Identify which cell holds the provided text, then report its [x, y] central coordinate. 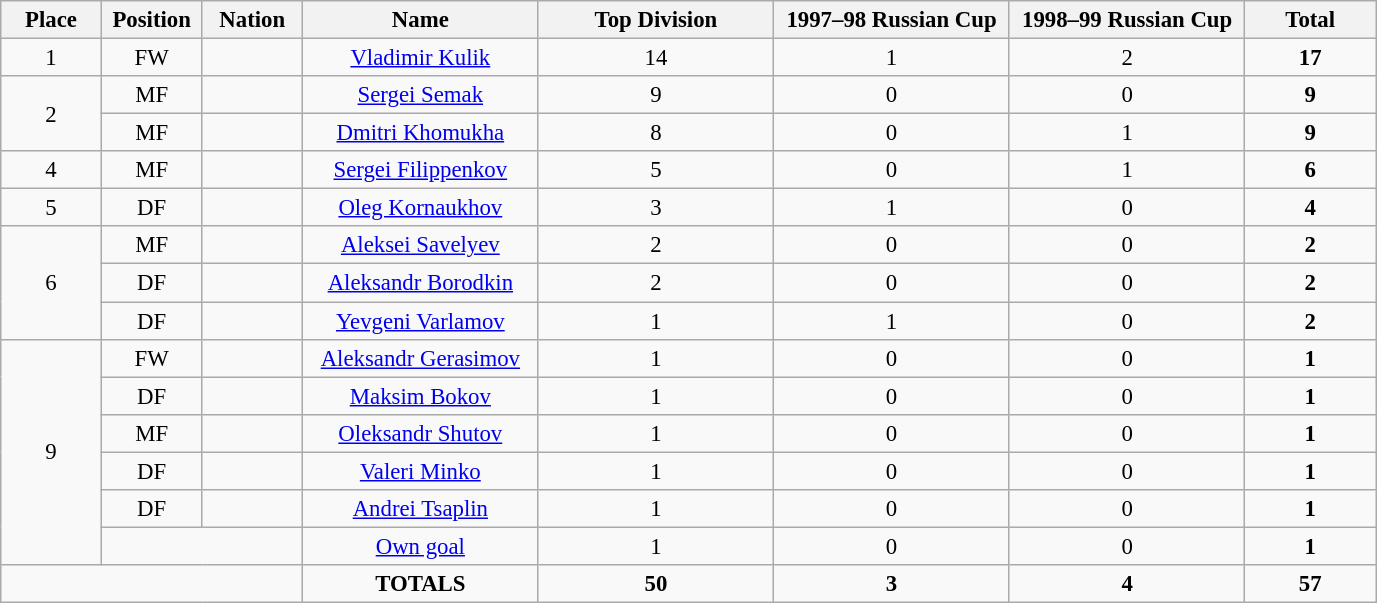
Yevgeni Varlamov [421, 321]
Aleksandr Gerasimov [421, 358]
Name [421, 20]
Maksim Bokov [421, 396]
Valeri Minko [421, 471]
Sergei Semak [421, 95]
Andrei Tsaplin [421, 509]
50 [656, 584]
Own goal [421, 546]
1997–98 Russian Cup [892, 20]
1998–99 Russian Cup [1127, 20]
Aleksandr Borodkin [421, 283]
Dmitri Khomukha [421, 133]
Top Division [656, 20]
Nation [252, 20]
Total [1310, 20]
Oleg Kornaukhov [421, 208]
Oleksandr Shutov [421, 433]
57 [1310, 584]
14 [656, 58]
Aleksei Savelyev [421, 245]
Sergei Filippenkov [421, 170]
TOTALS [421, 584]
Place [52, 20]
Vladimir Kulik [421, 58]
8 [656, 133]
Position [152, 20]
17 [1310, 58]
